Detect which cell encompasses the target text, then output its (x, y) center coordinate. 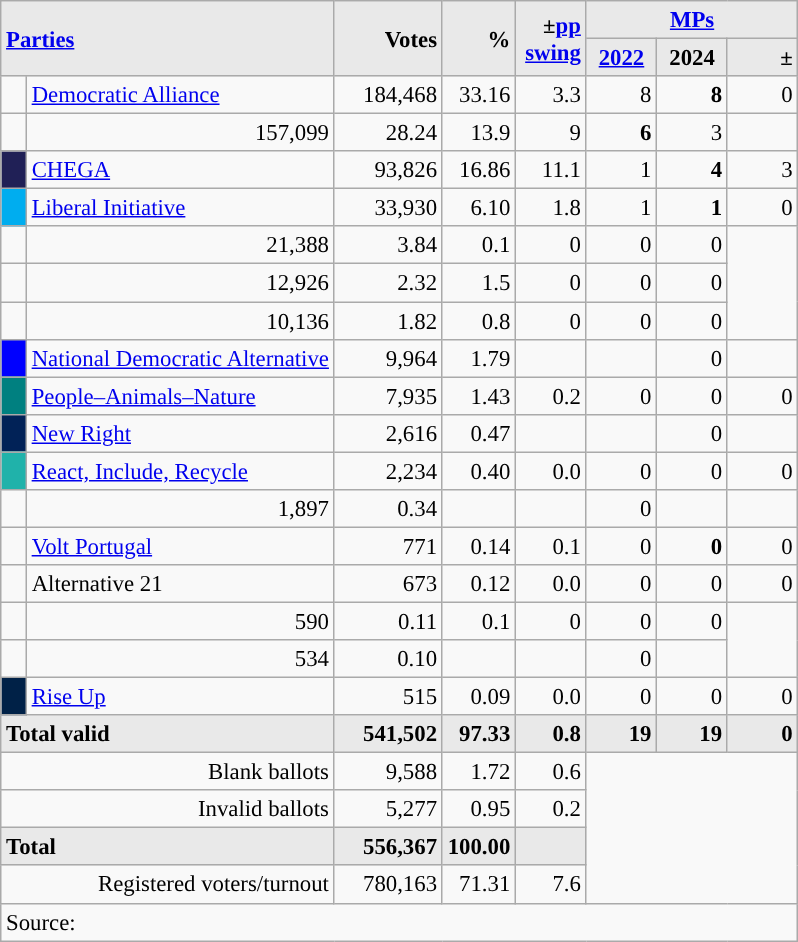
0.09 (478, 697)
Rise Up (180, 697)
± (762, 58)
1.82 (388, 321)
6.10 (478, 208)
97.33 (478, 734)
Votes (388, 38)
9,964 (388, 358)
Invalid ballots (168, 809)
CHEGA (180, 170)
16.86 (478, 170)
0.40 (478, 471)
National Democratic Alternative (180, 358)
157,099 (180, 133)
673 (388, 584)
0.34 (388, 509)
Volt Portugal (180, 546)
780,163 (388, 885)
6 (622, 133)
515 (388, 697)
7,935 (388, 396)
Alternative 21 (180, 584)
1,897 (180, 509)
Total valid (168, 734)
0.95 (478, 809)
4 (692, 170)
3.84 (388, 245)
2,616 (388, 433)
Registered voters/turnout (168, 885)
1.8 (552, 208)
People–Animals–Nature (180, 396)
33,930 (388, 208)
2022 (622, 58)
13.9 (478, 133)
71.31 (478, 885)
28.24 (388, 133)
Democratic Alliance (180, 95)
771 (388, 546)
541,502 (388, 734)
1.5 (478, 283)
React, Include, Recycle (180, 471)
3.3 (552, 95)
MPs (692, 20)
9 (552, 133)
% (478, 38)
2.32 (388, 283)
11.1 (552, 170)
±pp swing (552, 38)
Parties (168, 38)
9,588 (388, 772)
0.14 (478, 546)
2024 (692, 58)
2,234 (388, 471)
0.12 (478, 584)
0.10 (388, 659)
Liberal Initiative (180, 208)
5,277 (388, 809)
556,367 (388, 847)
Total (168, 847)
21,388 (180, 245)
534 (180, 659)
184,468 (388, 95)
Source: (400, 922)
12,926 (180, 283)
0.47 (478, 433)
New Right (180, 433)
7.6 (552, 885)
0.6 (552, 772)
100.00 (478, 847)
Blank ballots (168, 772)
1.43 (478, 396)
33.16 (478, 95)
590 (180, 621)
1.79 (478, 358)
93,826 (388, 170)
0.11 (388, 621)
1.72 (478, 772)
10,136 (180, 321)
